Identify which cell holds the provided text, then report its (X, Y) central coordinate. 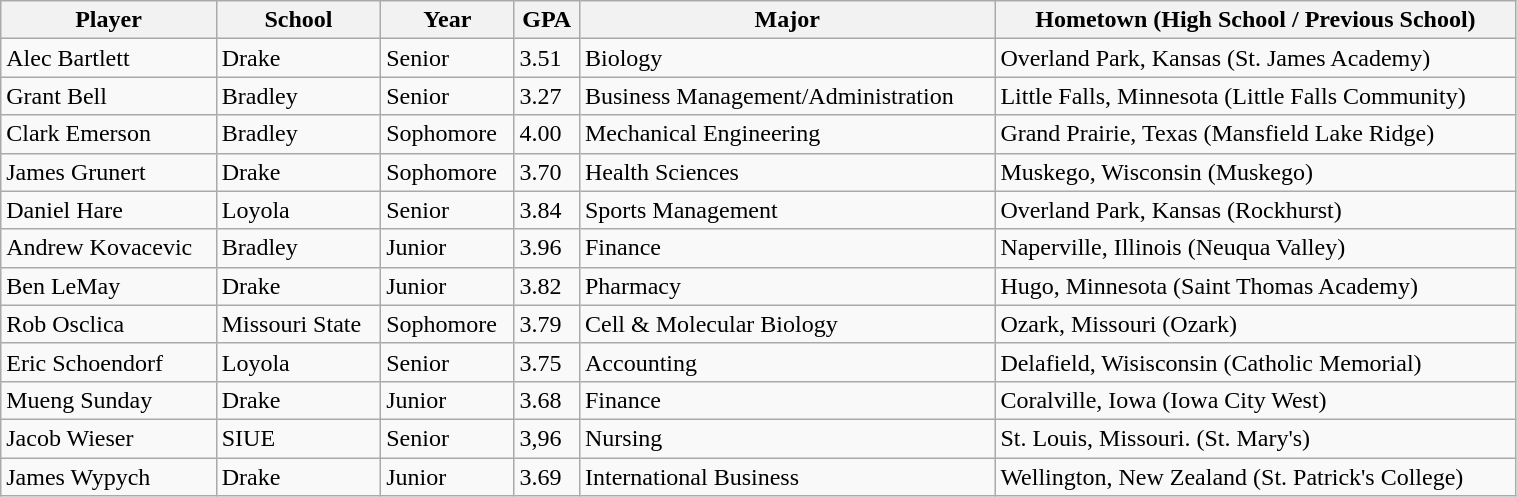
Clark Emerson (108, 134)
3.75 (547, 362)
Sports Management (786, 210)
Pharmacy (786, 286)
3.82 (547, 286)
GPA (547, 20)
Hometown (High School / Previous School) (1256, 20)
Grand Prairie, Texas (Mansfield Lake Ridge) (1256, 134)
Mechanical Engineering (786, 134)
Missouri State (298, 324)
3.68 (547, 400)
Overland Park, Kansas (St. James Academy) (1256, 58)
School (298, 20)
Rob Osclica (108, 324)
Ozark, Missouri (Ozark) (1256, 324)
4.00 (547, 134)
Andrew Kovacevic (108, 248)
Player (108, 20)
Wellington, New Zealand (St. Patrick's College) (1256, 477)
St. Louis, Missouri. (St. Mary's) (1256, 438)
3.96 (547, 248)
Grant Bell (108, 96)
Naperville, Illinois (Neuqua Valley) (1256, 248)
3.51 (547, 58)
3.79 (547, 324)
Accounting (786, 362)
3.84 (547, 210)
3.27 (547, 96)
Mueng Sunday (108, 400)
Health Sciences (786, 172)
Muskego, Wisconsin (Muskego) (1256, 172)
Coralville, Iowa (Iowa City West) (1256, 400)
Jacob Wieser (108, 438)
Year (448, 20)
Cell & Molecular Biology (786, 324)
Biology (786, 58)
Eric Schoendorf (108, 362)
Daniel Hare (108, 210)
SIUE (298, 438)
3.70 (547, 172)
3,96 (547, 438)
Little Falls, Minnesota (Little Falls Community) (1256, 96)
Delafield, Wisisconsin (Catholic Memorial) (1256, 362)
James Wypych (108, 477)
Major (786, 20)
International Business (786, 477)
Ben LeMay (108, 286)
James Grunert (108, 172)
3.69 (547, 477)
Hugo, Minnesota (Saint Thomas Academy) (1256, 286)
Business Management/Administration (786, 96)
Overland Park, Kansas (Rockhurst) (1256, 210)
Nursing (786, 438)
Alec Bartlett (108, 58)
